Return the [x, y] coordinate for the center point of the cell that contains the specified text.  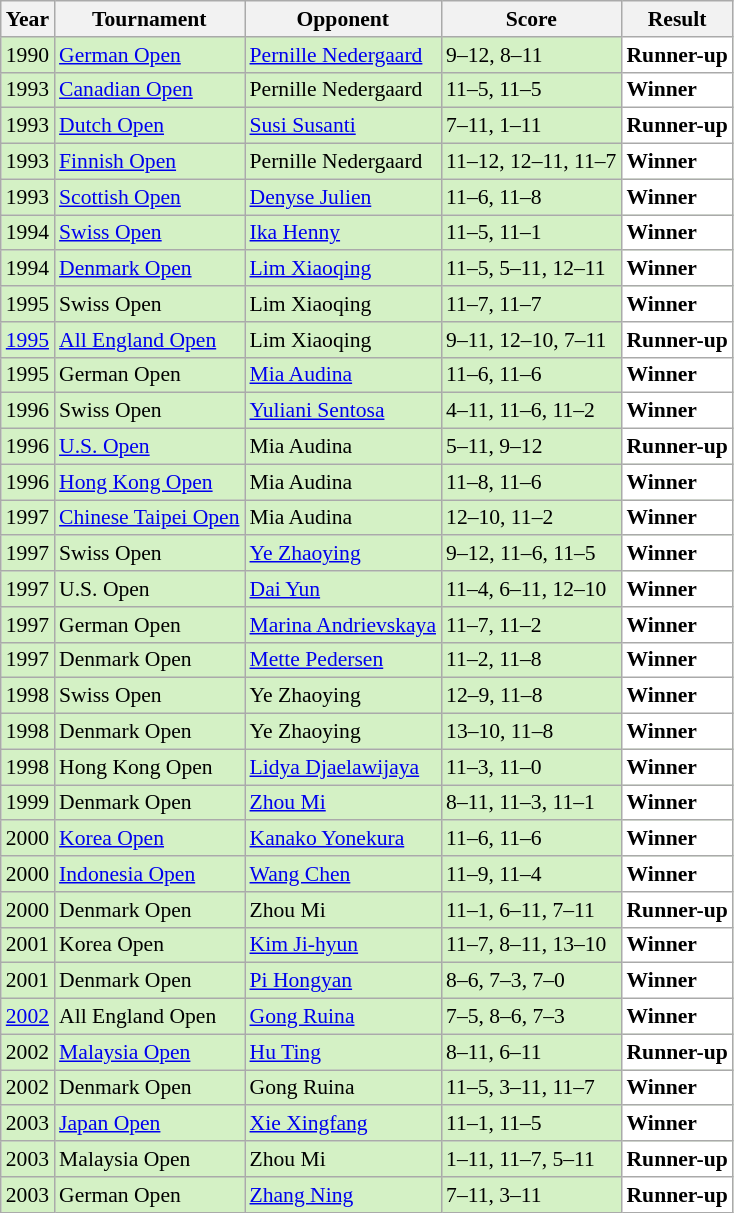
Xie Xingfang [342, 1124]
11–7, 11–7 [531, 304]
Indonesia Open [149, 874]
Yuliani Sentosa [342, 411]
9–11, 12–10, 7–11 [531, 340]
9–12, 8–11 [531, 55]
Finnish Open [149, 162]
7–5, 8–6, 7–3 [531, 1017]
Denyse Julien [342, 197]
1990 [28, 55]
11–4, 6–11, 12–10 [531, 589]
Wang Chen [342, 874]
11–6, 11–8 [531, 197]
Chinese Taipei Open [149, 518]
Lidya Djaelawijaya [342, 767]
8–11, 6–11 [531, 1052]
12–9, 11–8 [531, 696]
11–1, 11–5 [531, 1124]
11–2, 11–8 [531, 660]
4–11, 11–6, 11–2 [531, 411]
Mette Pedersen [342, 660]
Dutch Open [149, 126]
Zhang Ning [342, 1195]
11–9, 11–4 [531, 874]
11–5, 5–11, 12–11 [531, 269]
11–12, 12–11, 11–7 [531, 162]
Result [676, 19]
11–7, 8–11, 13–10 [531, 945]
7–11, 1–11 [531, 126]
11–5, 11–5 [531, 90]
Scottish Open [149, 197]
11–5, 11–1 [531, 233]
5–11, 9–12 [531, 447]
Japan Open [149, 1124]
13–10, 11–8 [531, 732]
Pi Hongyan [342, 981]
Hu Ting [342, 1052]
9–12, 11–6, 11–5 [531, 554]
Ika Henny [342, 233]
8–6, 7–3, 7–0 [531, 981]
Canadian Open [149, 90]
8–11, 11–3, 11–1 [531, 803]
11–8, 11–6 [531, 482]
Kanako Yonekura [342, 839]
Kim Ji-hyun [342, 945]
Susi Susanti [342, 126]
Year [28, 19]
7–11, 3–11 [531, 1195]
11–1, 6–11, 7–11 [531, 910]
Opponent [342, 19]
1999 [28, 803]
Dai Yun [342, 589]
11–3, 11–0 [531, 767]
11–5, 3–11, 11–7 [531, 1088]
12–10, 11–2 [531, 518]
Marina Andrievskaya [342, 625]
11–7, 11–2 [531, 625]
1–11, 11–7, 5–11 [531, 1159]
Tournament [149, 19]
Score [531, 19]
